Scan for the cell matching the given text and deliver its [X, Y] coordinate at center. 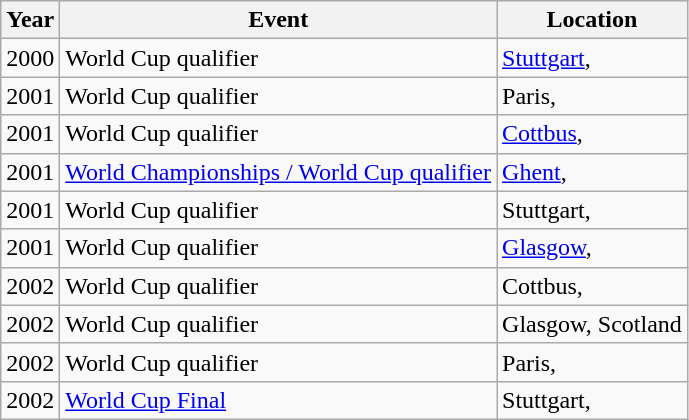
Event [278, 20]
World Cup Final [278, 400]
2000 [30, 58]
Year [30, 20]
Ghent, [592, 172]
Location [592, 20]
World Championships / World Cup qualifier [278, 172]
Glasgow, Scotland [592, 324]
Glasgow, [592, 248]
